Scan for the cell matching the given text and deliver its [x, y] coordinate at center. 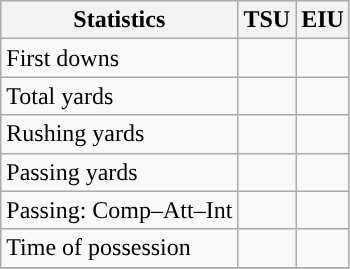
First downs [120, 58]
TSU [267, 20]
Rushing yards [120, 134]
Total yards [120, 96]
Passing: Comp–Att–Int [120, 210]
Statistics [120, 20]
Time of possession [120, 248]
Passing yards [120, 172]
EIU [323, 20]
